Capture the cell that displays the provided text and extract its [x, y] central coordinate. 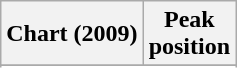
Chart (2009) [72, 34]
Peakposition [189, 34]
